Return the (x, y) coordinate for the center point of the cell that contains the specified text.  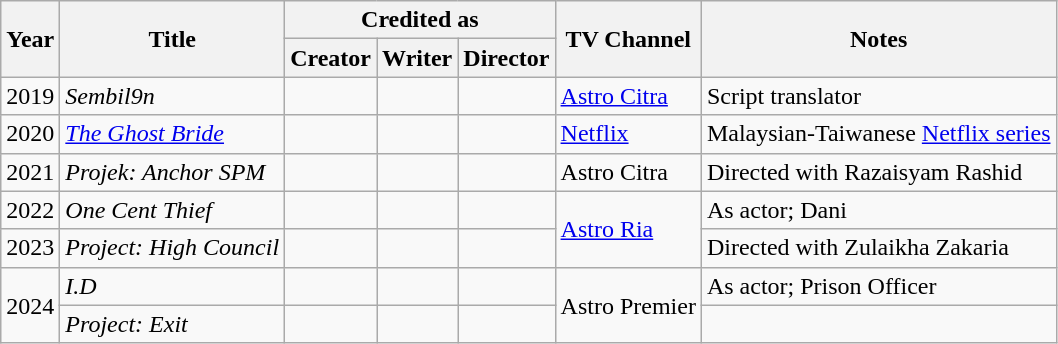
Year (30, 39)
Director (506, 58)
As actor; Dani (878, 210)
2024 (30, 305)
Astro Premier (628, 305)
Sembil9n (172, 96)
Writer (418, 58)
Creator (331, 58)
Projek: Anchor SPM (172, 172)
TV Channel (628, 39)
Notes (878, 39)
As actor; Prison Officer (878, 286)
One Cent Thief (172, 210)
Netflix (628, 134)
The Ghost Bride (172, 134)
Credited as (420, 20)
Project: High Council (172, 248)
Project: Exit (172, 324)
Title (172, 39)
I.D (172, 286)
2019 (30, 96)
2022 (30, 210)
2021 (30, 172)
2020 (30, 134)
2023 (30, 248)
Astro Ria (628, 229)
Directed with Razaisyam Rashid (878, 172)
Directed with Zulaikha Zakaria (878, 248)
Malaysian-Taiwanese Netflix series (878, 134)
Script translator (878, 96)
